Identify which cell holds the provided text, then report its (x, y) central coordinate. 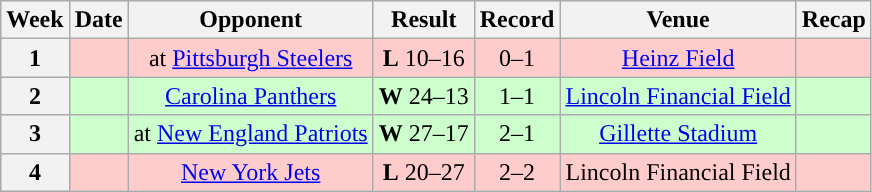
2 (35, 96)
at Pittsburgh Steelers (250, 58)
4 (35, 172)
2–2 (517, 172)
1–1 (517, 96)
Heinz Field (678, 58)
L 10–16 (424, 58)
Opponent (250, 20)
1 (35, 58)
0–1 (517, 58)
Gillette Stadium (678, 134)
W 27–17 (424, 134)
at New England Patriots (250, 134)
New York Jets (250, 172)
2–1 (517, 134)
Venue (678, 20)
Carolina Panthers (250, 96)
Week (35, 20)
Recap (834, 20)
Date (98, 20)
Record (517, 20)
Result (424, 20)
L 20–27 (424, 172)
W 24–13 (424, 96)
3 (35, 134)
